Detect which cell encompasses the target text, then output its [x, y] center coordinate. 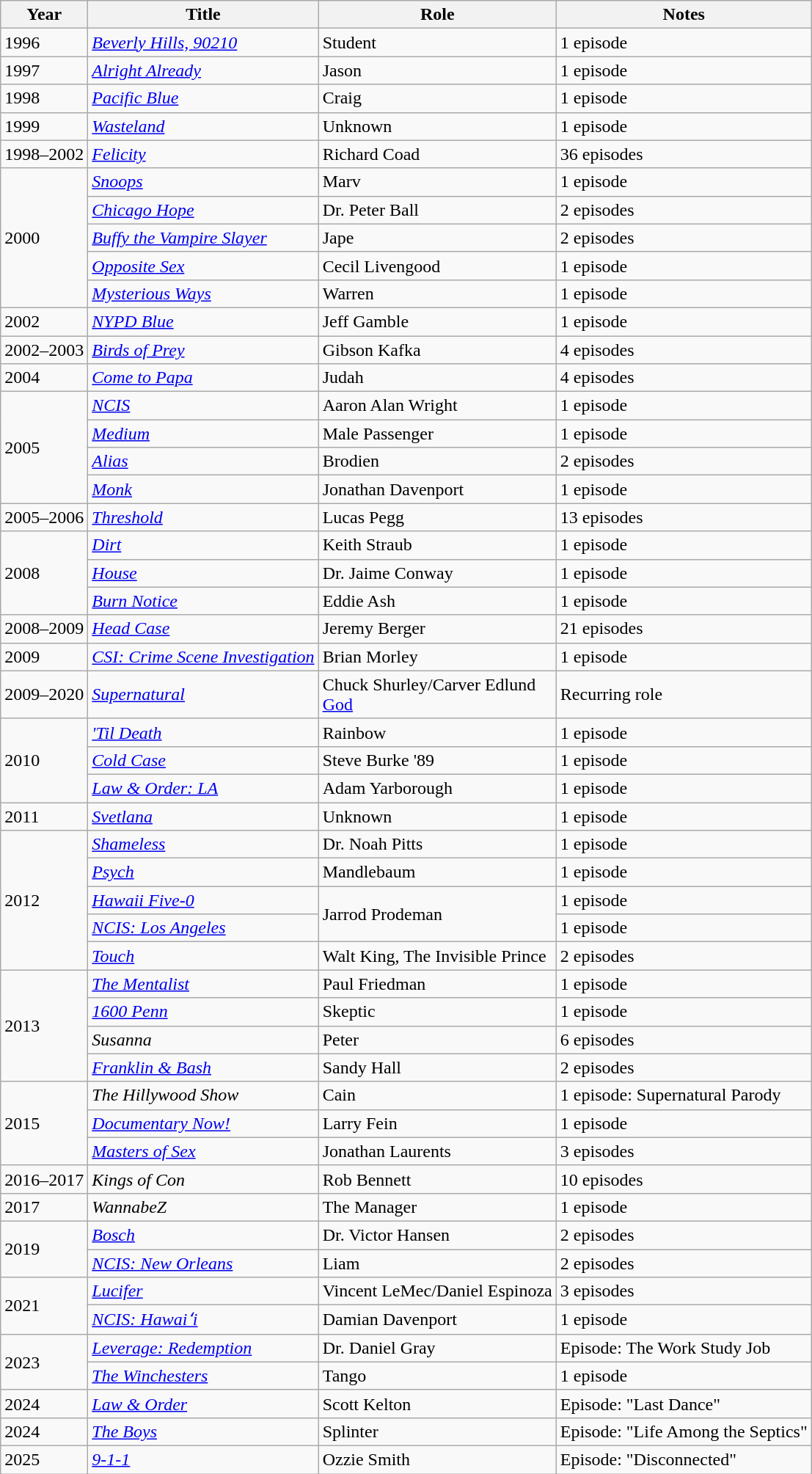
Dr. Jaime Conway [437, 573]
Burn Notice [203, 601]
Student [437, 43]
Ozzie Smith [437, 1459]
Scott Kelton [437, 1404]
Vincent LeMec/Daniel Espinoza [437, 1291]
1999 [44, 126]
WannabeZ [203, 1207]
2005 [44, 448]
36 episodes [684, 154]
Alias [203, 461]
Sandy Hall [437, 1068]
Jason [437, 70]
2010 [44, 760]
Kings of Con [203, 1179]
Rainbow [437, 732]
2021 [44, 1306]
2017 [44, 1207]
2012 [44, 900]
Law & Order: LA [203, 788]
Splinter [437, 1431]
Richard Coad [437, 154]
Jarrod Prodeman [437, 914]
Head Case [203, 629]
Paul Friedman [437, 984]
Chicago Hope [203, 210]
Jeff Gamble [437, 321]
1 episode: Supernatural Parody [684, 1095]
NCIS [203, 406]
Shameless [203, 844]
Buffy the Vampire Slayer [203, 238]
Brodien [437, 461]
2005–2006 [44, 517]
2008–2009 [44, 629]
NCIS: Los Angeles [203, 928]
Supernatural [203, 694]
NYPD Blue [203, 321]
Dirt [203, 545]
Law & Order [203, 1404]
Lucas Pegg [437, 517]
Dr. Peter Ball [437, 210]
Come to Papa [203, 378]
Franklin & Bash [203, 1068]
Cecil Livengood [437, 266]
2009 [44, 657]
Dr. Noah Pitts [437, 844]
Masters of Sex [203, 1151]
1998–2002 [44, 154]
Aaron Alan Wright [437, 406]
2004 [44, 378]
2025 [44, 1459]
NCIS: New Orleans [203, 1263]
The Hillywood Show [203, 1095]
Jape [437, 238]
Snoops [203, 182]
Birds of Prey [203, 350]
'Til Death [203, 732]
Judah [437, 378]
2002–2003 [44, 350]
Tango [437, 1376]
2008 [44, 573]
1997 [44, 70]
Craig [437, 98]
Rob Bennett [437, 1179]
1600 Penn [203, 1012]
Larry Fein [437, 1123]
Mysterious Ways [203, 293]
2013 [44, 1026]
Felicity [203, 154]
The Boys [203, 1431]
Jonathan Laurents [437, 1151]
Episode: "Life Among the Septics" [684, 1431]
Warren [437, 293]
Lucifer [203, 1291]
Cold Case [203, 760]
2015 [44, 1123]
Eddie Ash [437, 601]
Adam Yarborough [437, 788]
Jeremy Berger [437, 629]
9-1-1 [203, 1459]
Chuck Shurley/Carver Edlund God [437, 694]
Leverage: Redemption [203, 1348]
2000 [44, 238]
Dr. Victor Hansen [437, 1235]
Episode: "Last Dance" [684, 1404]
1998 [44, 98]
Alright Already [203, 70]
Peter [437, 1040]
10 episodes [684, 1179]
Damian Davenport [437, 1320]
2016–2017 [44, 1179]
Liam [437, 1263]
Wasteland [203, 126]
Episode: The Work Study Job [684, 1348]
Hawaii Five-0 [203, 900]
Title [203, 15]
Year [44, 15]
Susanna [203, 1040]
13 episodes [684, 517]
Episode: "Disconnected" [684, 1459]
Male Passenger [437, 434]
Steve Burke '89 [437, 760]
2009–2020 [44, 694]
6 episodes [684, 1040]
Brian Morley [437, 657]
Keith Straub [437, 545]
2011 [44, 817]
Pacific Blue [203, 98]
Bosch [203, 1235]
The Mentalist [203, 984]
House [203, 573]
1996 [44, 43]
Monk [203, 489]
Opposite Sex [203, 266]
Cain [437, 1095]
21 episodes [684, 629]
Psych [203, 872]
Beverly Hills, 90210 [203, 43]
Walt King, The Invisible Prince [437, 956]
Touch [203, 956]
2023 [44, 1362]
Medium [203, 434]
NCIS: Hawaiʻi [203, 1320]
2002 [44, 321]
Svetlana [203, 817]
Skeptic [437, 1012]
Mandlebaum [437, 872]
Threshold [203, 517]
2019 [44, 1249]
Documentary Now! [203, 1123]
Gibson Kafka [437, 350]
Notes [684, 15]
CSI: Crime Scene Investigation [203, 657]
The Winchesters [203, 1376]
Dr. Daniel Gray [437, 1348]
Recurring role [684, 694]
Role [437, 15]
Marv [437, 182]
Jonathan Davenport [437, 489]
The Manager [437, 1207]
